Determine the (x, y) coordinate at the center of the cell enclosing the given text.  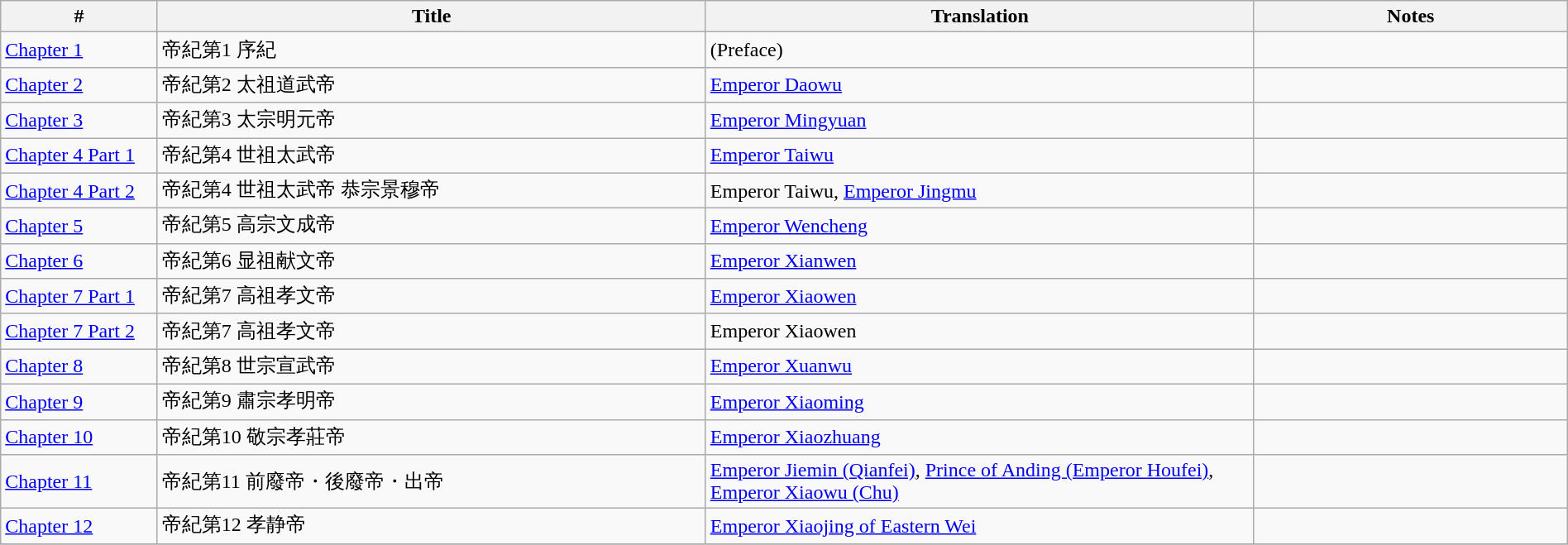
帝紀第4 世祖太武帝 恭宗景穆帝 (432, 190)
Chapter 11 (79, 481)
帝紀第10 敬宗孝莊帝 (432, 437)
帝紀第3 太宗明元帝 (432, 121)
帝紀第12 孝静帝 (432, 526)
(Preface) (979, 50)
Chapter 9 (79, 402)
Emperor Jiemin (Qianfei), Prince of Anding (Emperor Houfei), Emperor Xiaowu (Chu) (979, 481)
Emperor Taiwu, Emperor Jingmu (979, 190)
Translation (979, 17)
Emperor Xuanwu (979, 367)
Chapter 3 (79, 121)
Chapter 12 (79, 526)
Chapter 8 (79, 367)
Chapter 4 Part 1 (79, 155)
Emperor Xiaoming (979, 402)
Title (432, 17)
Notes (1411, 17)
Emperor Mingyuan (979, 121)
Chapter 7 Part 2 (79, 331)
Emperor Wencheng (979, 227)
Chapter 7 Part 1 (79, 296)
Emperor Xiaozhuang (979, 437)
Emperor Xiaojing of Eastern Wei (979, 526)
Emperor Daowu (979, 84)
帝紀第5 高宗文成帝 (432, 227)
Emperor Xianwen (979, 261)
Emperor Taiwu (979, 155)
Chapter 4 Part 2 (79, 190)
Chapter 10 (79, 437)
# (79, 17)
帝紀第11 前廢帝・後廢帝・出帝 (432, 481)
帝紀第1 序紀 (432, 50)
帝紀第2 太祖道武帝 (432, 84)
Chapter 5 (79, 227)
Chapter 1 (79, 50)
Chapter 6 (79, 261)
Chapter 2 (79, 84)
帝紀第4 世祖太武帝 (432, 155)
帝紀第9 肅宗孝明帝 (432, 402)
帝紀第6 显祖献文帝 (432, 261)
帝紀第8 世宗宣武帝 (432, 367)
